From the cell containing the given text, extract its center point as [X, Y] coordinate. 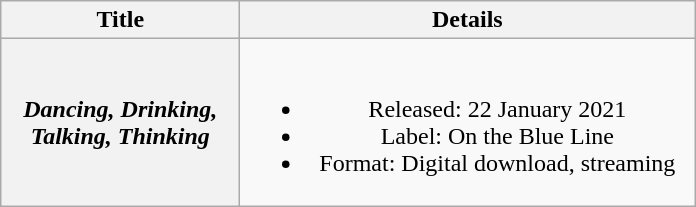
Title [120, 20]
Dancing, Drinking, Talking, Thinking [120, 122]
Released: 22 January 2021Label: On the Blue LineFormat: Digital download, streaming [468, 122]
Details [468, 20]
